Determine the [x, y] coordinate at the center of the cell enclosing the given text.  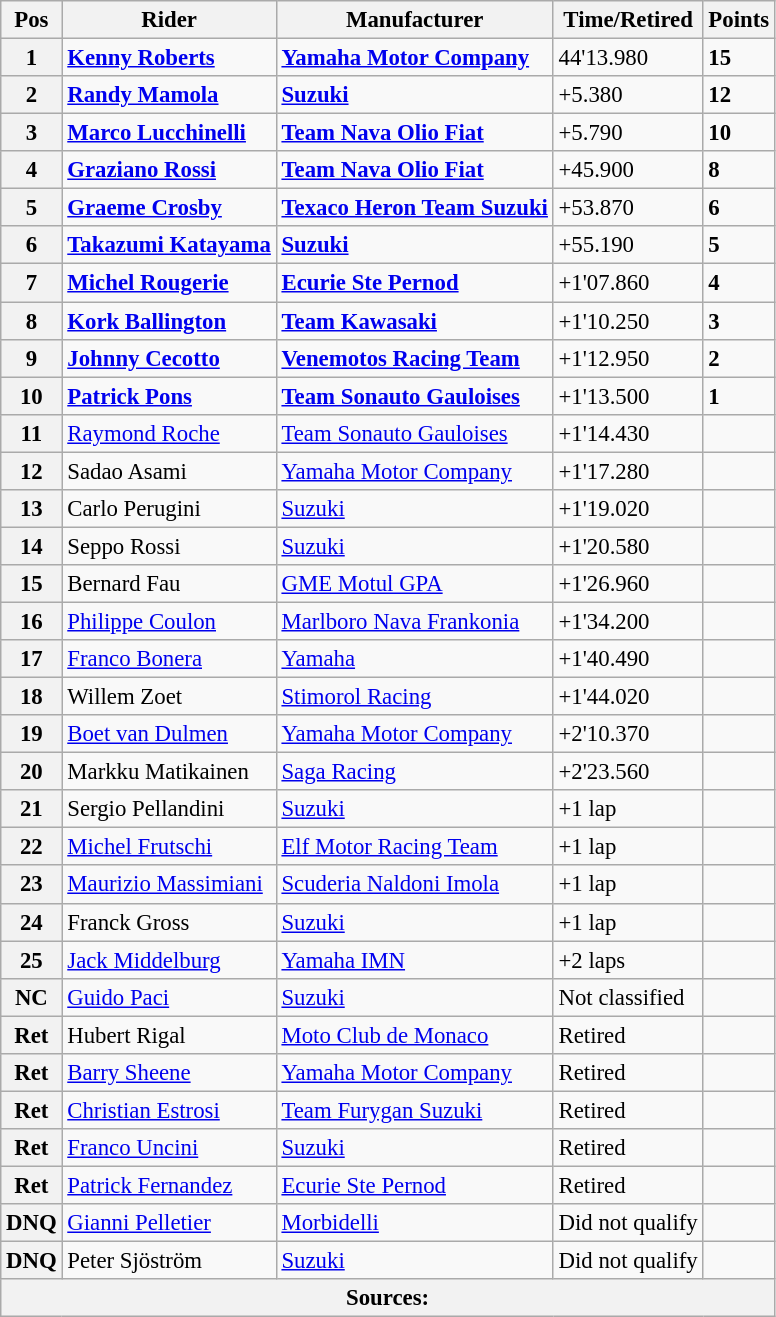
Gianni Pelletier [169, 1223]
Jack Middelburg [169, 960]
Randy Mamola [169, 95]
Graziano Rossi [169, 170]
+55.190 [628, 245]
+1'26.960 [628, 584]
+1'19.020 [628, 509]
+1'07.860 [628, 283]
Morbidelli [414, 1223]
14 [32, 546]
Not classified [628, 997]
Boet van Dulmen [169, 734]
+45.900 [628, 170]
9 [32, 358]
19 [32, 734]
21 [32, 809]
Sources: [388, 1298]
Barry Sheene [169, 1073]
Raymond Roche [169, 433]
Texaco Heron Team Suzuki [414, 208]
+2 laps [628, 960]
Patrick Fernandez [169, 1185]
Pos [32, 20]
Kenny Roberts [169, 58]
Kork Ballington [169, 321]
+1'14.430 [628, 433]
Hubert Rigal [169, 1035]
Team Furygan Suzuki [414, 1110]
+1'44.020 [628, 697]
+1'17.280 [628, 471]
Yamaha IMN [414, 960]
Sadao Asami [169, 471]
GME Motul GPA [414, 584]
+2'10.370 [628, 734]
Scuderia Naldoni Imola [414, 885]
+1'40.490 [628, 659]
Patrick Pons [169, 396]
Johnny Cecotto [169, 358]
Marco Lucchinelli [169, 133]
16 [32, 621]
Carlo Perugini [169, 509]
Guido Paci [169, 997]
Franck Gross [169, 922]
Rider [169, 20]
Franco Bonera [169, 659]
Saga Racing [414, 772]
23 [32, 885]
+1'12.950 [628, 358]
22 [32, 847]
Manufacturer [414, 20]
Takazumi Katayama [169, 245]
+53.870 [628, 208]
25 [32, 960]
Willem Zoet [169, 697]
18 [32, 697]
13 [32, 509]
+1'10.250 [628, 321]
Bernard Fau [169, 584]
Philippe Coulon [169, 621]
44'13.980 [628, 58]
20 [32, 772]
7 [32, 283]
Christian Estrosi [169, 1110]
Marlboro Nava Frankonia [414, 621]
Moto Club de Monaco [414, 1035]
+5.380 [628, 95]
Yamaha [414, 659]
Michel Frutschi [169, 847]
24 [32, 922]
Seppo Rossi [169, 546]
Maurizio Massimiani [169, 885]
+1'20.580 [628, 546]
Franco Uncini [169, 1148]
+2'23.560 [628, 772]
Sergio Pellandini [169, 809]
Stimorol Racing [414, 697]
Team Kawasaki [414, 321]
Peter Sjöström [169, 1261]
11 [32, 433]
+5.790 [628, 133]
17 [32, 659]
Graeme Crosby [169, 208]
Elf Motor Racing Team [414, 847]
Points [738, 20]
Time/Retired [628, 20]
Markku Matikainen [169, 772]
+1'34.200 [628, 621]
Michel Rougerie [169, 283]
Venemotos Racing Team [414, 358]
+1'13.500 [628, 396]
NC [32, 997]
